Search for the cell housing the specified text and yield its [X, Y] center coordinate. 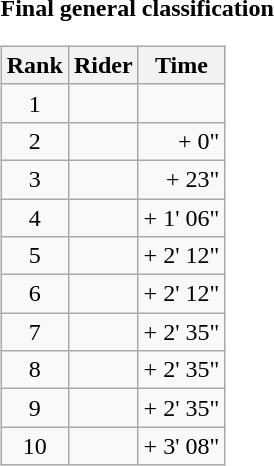
+ 23" [182, 179]
Rank [34, 65]
8 [34, 370]
Rider [103, 65]
7 [34, 332]
1 [34, 103]
2 [34, 141]
4 [34, 217]
5 [34, 256]
+ 3' 08" [182, 446]
+ 0" [182, 141]
6 [34, 294]
+ 1' 06" [182, 217]
10 [34, 446]
Time [182, 65]
3 [34, 179]
9 [34, 408]
